Pinpoint the cell where the given text exists, returning its [x, y] midpoint coordinate. 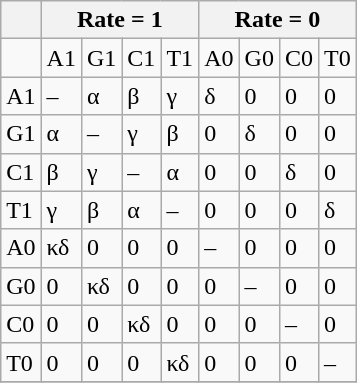
Rate = 0 [278, 20]
Rate = 1 [120, 20]
